Identify which cell holds the provided text, then report its (X, Y) central coordinate. 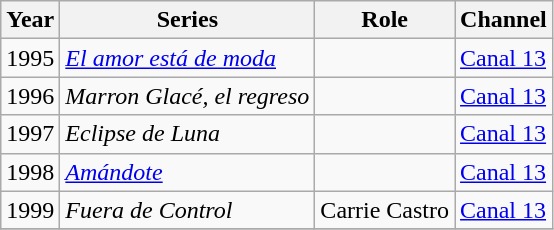
1998 (30, 172)
1997 (30, 134)
Year (30, 20)
Role (385, 20)
1996 (30, 96)
1999 (30, 210)
Carrie Castro (385, 210)
El amor está de moda (188, 58)
Marron Glacé, el regreso (188, 96)
Channel (504, 20)
1995 (30, 58)
Amándote (188, 172)
Eclipse de Luna (188, 134)
Fuera de Control (188, 210)
Series (188, 20)
